Return [x, y] of the center of cell containing provided text 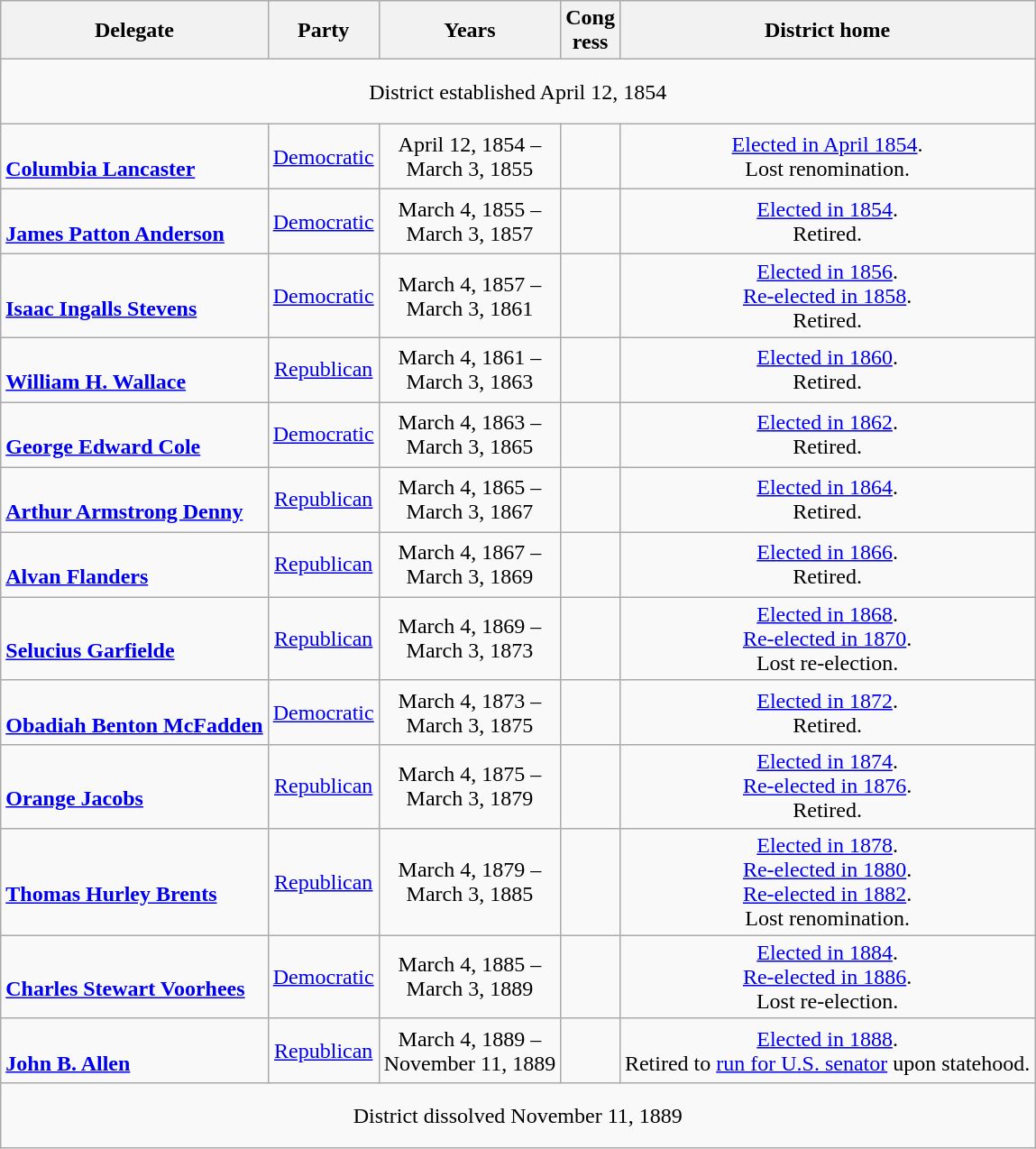
March 4, 1861 –March 3, 1863 [469, 370]
March 4, 1875 –March 3, 1879 [469, 786]
March 4, 1879 –March 3, 1885 [469, 882]
Elected in 1888.Retired to run for U.S. senator upon statehood. [827, 1051]
March 4, 1855 –March 3, 1857 [469, 222]
Elected in 1860.Retired. [827, 370]
March 4, 1885 –March 3, 1889 [469, 977]
Elected in 1872.Retired. [827, 712]
James Patton Anderson [134, 222]
Isaac Ingalls Stevens [134, 296]
Selucius Garfielde [134, 639]
March 4, 1863 –March 3, 1865 [469, 435]
Elected in 1866.Retired. [827, 565]
March 4, 1857 –March 3, 1861 [469, 296]
Party [323, 31]
Elected in 1878.Re-elected in 1880.Re-elected in 1882.Lost renomination. [827, 882]
March 4, 1869 –March 3, 1873 [469, 639]
Columbia Lancaster [134, 157]
District dissolved November 11, 1889 [518, 1116]
Elected in 1856.Re-elected in 1858.Retired. [827, 296]
Orange Jacobs [134, 786]
Elected in 1868.Re-elected in 1870.Lost re-election. [827, 639]
Thomas Hurley Brents [134, 882]
John B. Allen [134, 1051]
Delegate [134, 31]
George Edward Cole [134, 435]
Years [469, 31]
Arthur Armstrong Denny [134, 500]
Elected in April 1854.Lost renomination. [827, 157]
Elected in 1854.Retired. [827, 222]
April 12, 1854 –March 3, 1855 [469, 157]
William H. Wallace [134, 370]
March 4, 1873 –March 3, 1875 [469, 712]
March 4, 1867 –March 3, 1869 [469, 565]
Elected in 1864.Retired. [827, 500]
Elected in 1862.Retired. [827, 435]
Alvan Flanders [134, 565]
District home [827, 31]
District established April 12, 1854 [518, 92]
Elected in 1874.Re-elected in 1876.Retired. [827, 786]
Obadiah Benton McFadden [134, 712]
Congress [591, 31]
Elected in 1884.Re-elected in 1886.Lost re-election. [827, 977]
Charles Stewart Voorhees [134, 977]
March 4, 1889 –November 11, 1889 [469, 1051]
March 4, 1865 –March 3, 1867 [469, 500]
